Locate the cell with the specified text and output its [X, Y] center coordinate. 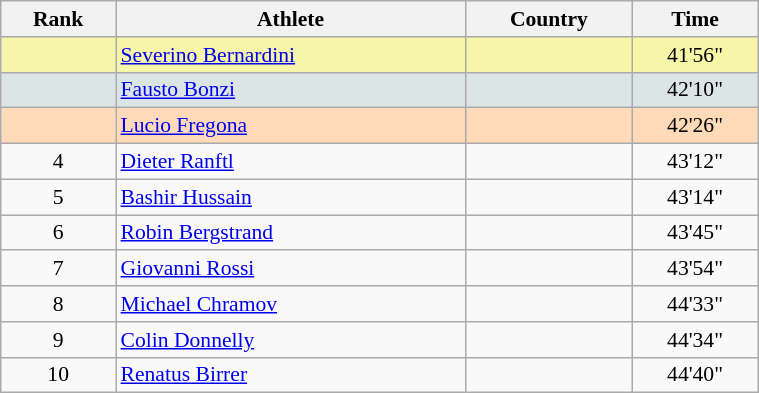
Dieter Ranftl [291, 162]
42'10" [694, 90]
44'40" [694, 375]
Bashir Hussain [291, 197]
Robin Bergstrand [291, 233]
Rank [58, 19]
8 [58, 304]
44'33" [694, 304]
Country [548, 19]
Fausto Bonzi [291, 90]
43'12" [694, 162]
44'34" [694, 340]
10 [58, 375]
Colin Donnelly [291, 340]
41'56" [694, 55]
Lucio Fregona [291, 126]
43'45" [694, 233]
6 [58, 233]
9 [58, 340]
4 [58, 162]
Athlete [291, 19]
5 [58, 197]
Renatus Birrer [291, 375]
43'14" [694, 197]
7 [58, 269]
Giovanni Rossi [291, 269]
Severino Bernardini [291, 55]
42'26" [694, 126]
Time [694, 19]
43'54" [694, 269]
Michael Chramov [291, 304]
